Determine the [X, Y] coordinate at the center of the cell enclosing the given text.  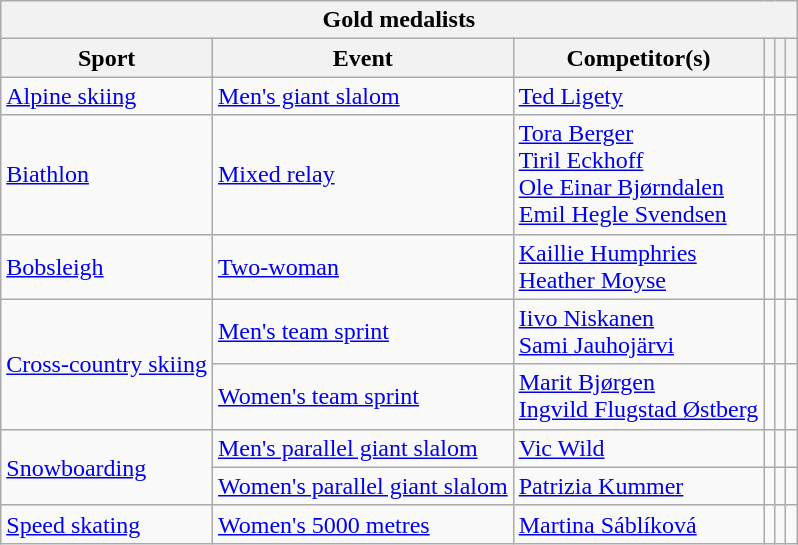
Men's parallel giant slalom [362, 448]
Men's team sprint [362, 332]
Women's 5000 metres [362, 524]
Men's giant slalom [362, 96]
Patrizia Kummer [638, 486]
Tora BergerTiril EckhoffOle Einar BjørndalenEmil Hegle Svendsen [638, 174]
Snowboarding [107, 467]
Women's parallel giant slalom [362, 486]
Iivo NiskanenSami Jauhojärvi [638, 332]
Women's team sprint [362, 396]
Biathlon [107, 174]
Mixed relay [362, 174]
Cross-country skiing [107, 364]
Speed skating [107, 524]
Vic Wild [638, 448]
Bobsleigh [107, 266]
Sport [107, 58]
Competitor(s) [638, 58]
Event [362, 58]
Martina Sáblíková [638, 524]
Kaillie HumphriesHeather Moyse [638, 266]
Gold medalists [399, 20]
Alpine skiing [107, 96]
Marit BjørgenIngvild Flugstad Østberg [638, 396]
Ted Ligety [638, 96]
Two-woman [362, 266]
